Detect which cell encompasses the target text, then output its (X, Y) center coordinate. 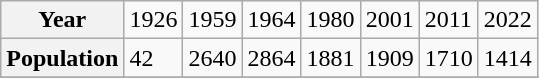
1926 (154, 20)
1909 (390, 58)
2640 (212, 58)
Population (62, 58)
Year (62, 20)
2022 (508, 20)
42 (154, 58)
1964 (272, 20)
1881 (330, 58)
2864 (272, 58)
1980 (330, 20)
2011 (448, 20)
1959 (212, 20)
2001 (390, 20)
1414 (508, 58)
1710 (448, 58)
